Provide the (X, Y) coordinate of the cell's center where the given text is located.  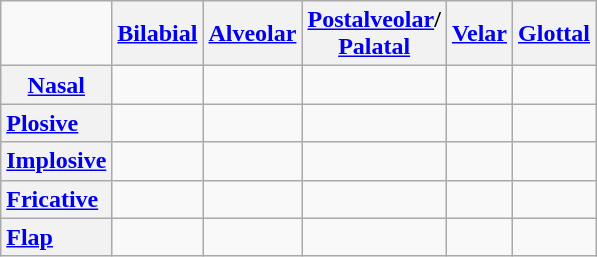
Bilabial (158, 34)
Implosive (56, 161)
Alveolar (252, 34)
Flap (56, 237)
Velar (479, 34)
Glottal (554, 34)
Postalveolar/Palatal (374, 34)
Nasal (56, 85)
Fricative (56, 199)
Plosive (56, 123)
